Locate the cell with the specified text and output its (X, Y) center coordinate. 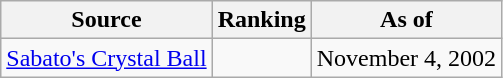
Source (106, 20)
As of (406, 20)
November 4, 2002 (406, 58)
Sabato's Crystal Ball (106, 58)
Ranking (262, 20)
